Return the [x, y] coordinate for the center point of the cell that contains the specified text.  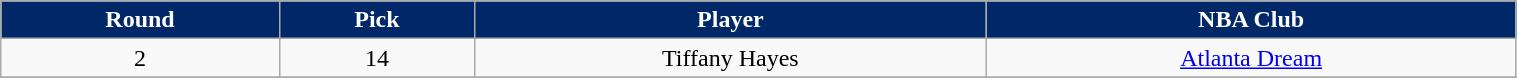
2 [140, 58]
Round [140, 20]
NBA Club [1251, 20]
Atlanta Dream [1251, 58]
Tiffany Hayes [731, 58]
14 [376, 58]
Pick [376, 20]
Player [731, 20]
